Search for the cell housing the specified text and yield its [x, y] center coordinate. 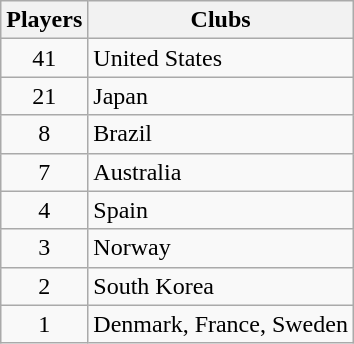
7 [44, 172]
United States [221, 58]
Brazil [221, 134]
Denmark, France, Sweden [221, 324]
Spain [221, 210]
21 [44, 96]
South Korea [221, 286]
3 [44, 248]
1 [44, 324]
Japan [221, 96]
Norway [221, 248]
4 [44, 210]
2 [44, 286]
8 [44, 134]
Players [44, 20]
41 [44, 58]
Clubs [221, 20]
Australia [221, 172]
